Locate the cell with the specified text and output its [x, y] center coordinate. 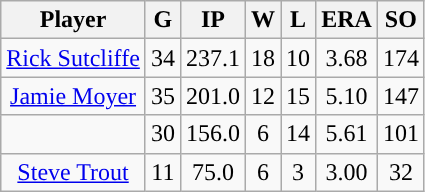
5.61 [347, 134]
174 [400, 58]
75.0 [212, 172]
15 [298, 96]
14 [298, 134]
156.0 [212, 134]
5.10 [347, 96]
12 [262, 96]
237.1 [212, 58]
ERA [347, 20]
147 [400, 96]
IP [212, 20]
32 [400, 172]
201.0 [212, 96]
L [298, 20]
3 [298, 172]
G [162, 20]
SO [400, 20]
Steve Trout [74, 172]
10 [298, 58]
101 [400, 134]
W [262, 20]
3.68 [347, 58]
35 [162, 96]
18 [262, 58]
11 [162, 172]
34 [162, 58]
3.00 [347, 172]
30 [162, 134]
Jamie Moyer [74, 96]
Rick Sutcliffe [74, 58]
Player [74, 20]
